Output the (X, Y) coordinate of the center of the cell containing the given text.  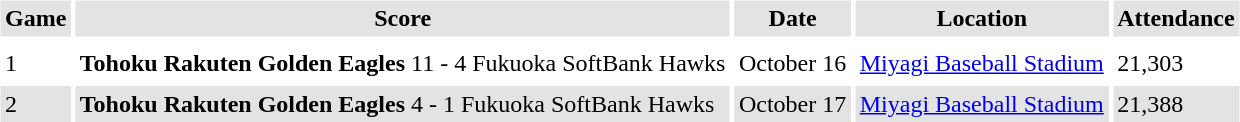
1 (35, 64)
October 17 (792, 104)
Tohoku Rakuten Golden Eagles 11 - 4 Fukuoka SoftBank Hawks (402, 64)
2 (35, 104)
Tohoku Rakuten Golden Eagles 4 - 1 Fukuoka SoftBank Hawks (402, 104)
Game (35, 18)
Attendance (1176, 18)
Location (982, 18)
October 16 (792, 64)
Score (402, 18)
Date (792, 18)
21,388 (1176, 104)
21,303 (1176, 64)
